Search for the cell housing the specified text and yield its (x, y) center coordinate. 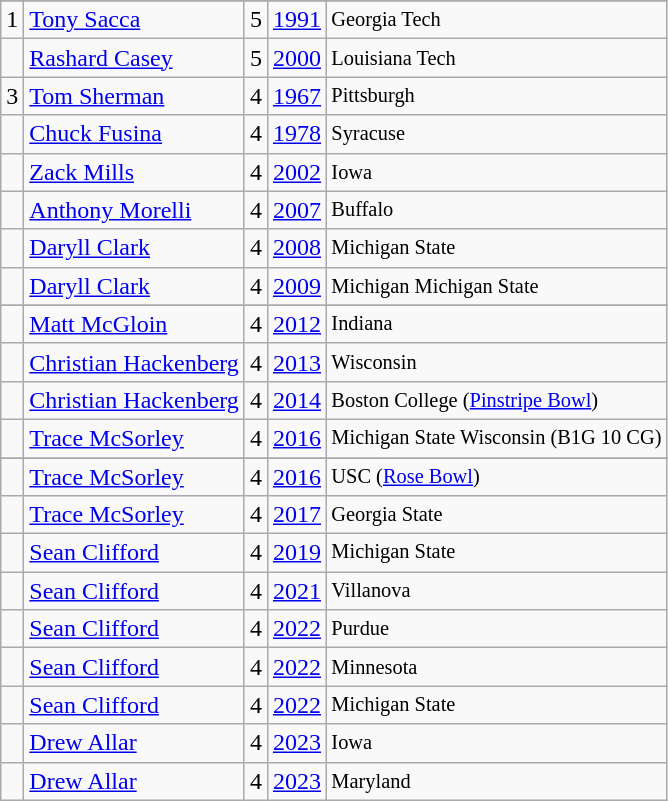
Minnesota (497, 667)
Chuck Fusina (134, 134)
Michigan State Wisconsin (B1G 10 CG) (497, 438)
Pittsburgh (497, 96)
1967 (296, 96)
1991 (296, 20)
Buffalo (497, 210)
1978 (296, 134)
Boston College (Pinstripe Bowl) (497, 400)
2021 (296, 591)
Villanova (497, 591)
2013 (296, 362)
Georgia Tech (497, 20)
Syracuse (497, 134)
USC (Rose Bowl) (497, 477)
3 (12, 96)
2017 (296, 515)
Tony Sacca (134, 20)
2007 (296, 210)
1 (12, 20)
Rashard Casey (134, 58)
Purdue (497, 629)
Michigan Michigan State (497, 286)
2019 (296, 553)
2014 (296, 400)
Anthony Morelli (134, 210)
Louisiana Tech (497, 58)
Zack Mills (134, 172)
Wisconsin (497, 362)
2012 (296, 324)
Georgia State (497, 515)
2002 (296, 172)
2008 (296, 248)
Matt McGloin (134, 324)
2000 (296, 58)
Maryland (497, 781)
2009 (296, 286)
Indiana (497, 324)
Tom Sherman (134, 96)
